Search for the cell housing the specified text and yield its (X, Y) center coordinate. 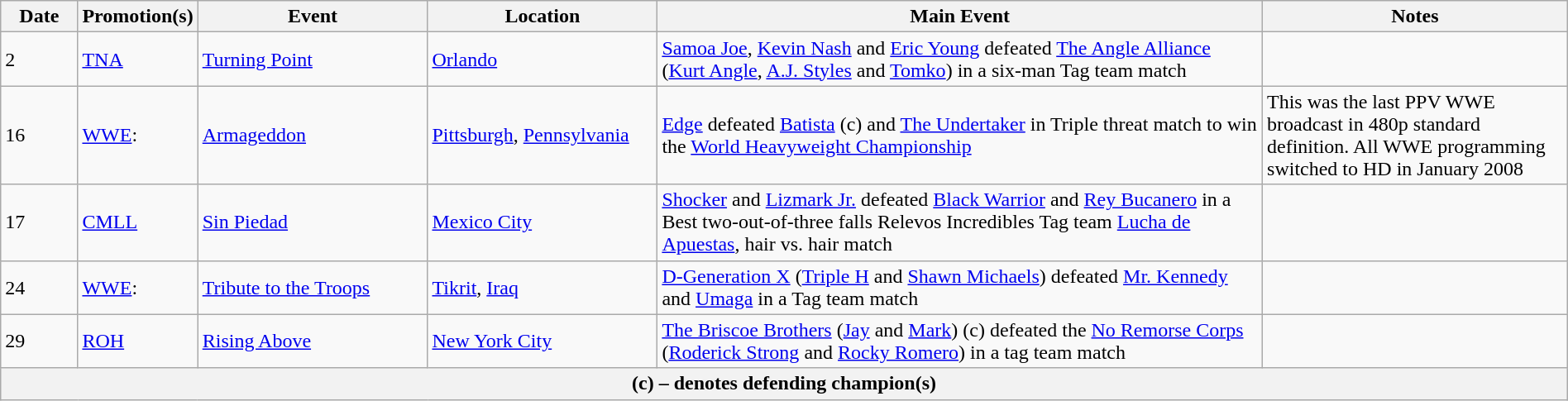
D-Generation X (Triple H and Shawn Michaels) defeated Mr. Kennedy and Umaga in a Tag team match (960, 288)
24 (40, 288)
17 (40, 222)
Edge defeated Batista (c) and The Undertaker in Triple threat match to win the World Heavyweight Championship (960, 136)
Tikrit, Iraq (543, 288)
Armageddon (313, 136)
2 (40, 60)
Mexico City (543, 222)
Tribute to the Troops (313, 288)
ROH (137, 341)
Turning Point (313, 60)
The Briscoe Brothers (Jay and Mark) (c) defeated the No Remorse Corps (Roderick Strong and Rocky Romero) in a tag team match (960, 341)
16 (40, 136)
New York City (543, 341)
(c) – denotes defending champion(s) (784, 384)
Rising Above (313, 341)
This was the last PPV WWE broadcast in 480p standard definition. All WWE programming switched to HD in January 2008 (1416, 136)
CMLL (137, 222)
Promotion(s) (137, 17)
Notes (1416, 17)
Orlando (543, 60)
Sin Piedad (313, 222)
Event (313, 17)
Pittsburgh, Pennsylvania (543, 136)
Date (40, 17)
TNA (137, 60)
Samoa Joe, Kevin Nash and Eric Young defeated The Angle Alliance (Kurt Angle, A.J. Styles and Tomko) in a six-man Tag team match (960, 60)
Main Event (960, 17)
29 (40, 341)
Location (543, 17)
